From the cell containing the given text, extract its center point as [x, y] coordinate. 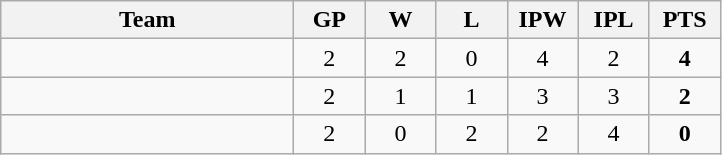
IPL [614, 20]
W [400, 20]
Team [148, 20]
PTS [684, 20]
L [472, 20]
IPW [542, 20]
GP [330, 20]
